Find where the given text appears and provide that cell's center as [x, y] coordinate. 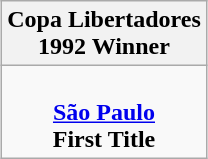
São PauloFirst Title [104, 112]
Copa Libertadores1992 Winner [104, 34]
